Provide the [x, y] coordinate of the cell's center where the given text is located.  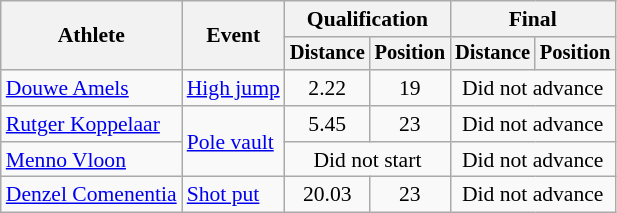
2.22 [328, 88]
Final [532, 19]
Pole vault [234, 142]
Rutger Koppelaar [92, 124]
Qualification [368, 19]
20.03 [328, 195]
Denzel Comenentia [92, 195]
19 [410, 88]
Did not start [368, 160]
Shot put [234, 195]
Douwe Amels [92, 88]
High jump [234, 88]
5.45 [328, 124]
Menno Vloon [92, 160]
Athlete [92, 36]
Event [234, 36]
